Return the [X, Y] coordinate for the center point of the cell that contains the specified text.  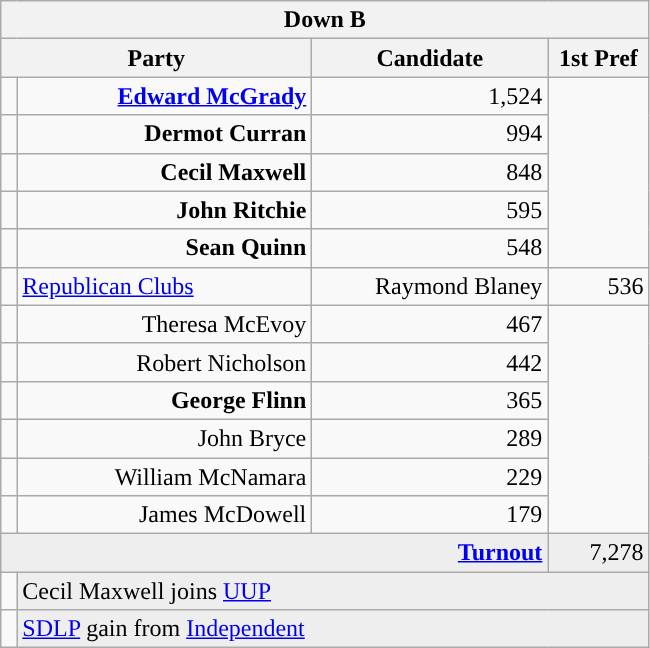
Theresa McEvoy [164, 324]
Candidate [430, 58]
Cecil Maxwell joins UUP [333, 591]
Dermot Curran [164, 134]
229 [430, 477]
George Flinn [164, 400]
Sean Quinn [164, 248]
1st Pref [598, 58]
7,278 [598, 553]
Edward McGrady [164, 96]
James McDowell [164, 515]
Party [156, 58]
Republican Clubs [164, 286]
548 [430, 248]
994 [430, 134]
848 [430, 172]
John Ritchie [164, 210]
Turnout [274, 553]
Raymond Blaney [430, 286]
289 [430, 438]
Down B [325, 20]
365 [430, 400]
536 [598, 286]
John Bryce [164, 438]
Cecil Maxwell [164, 172]
595 [430, 210]
467 [430, 324]
179 [430, 515]
442 [430, 362]
1,524 [430, 96]
William McNamara [164, 477]
Robert Nicholson [164, 362]
SDLP gain from Independent [333, 629]
